For the text-containing cell, return its midpoint in [x, y] coordinate format. 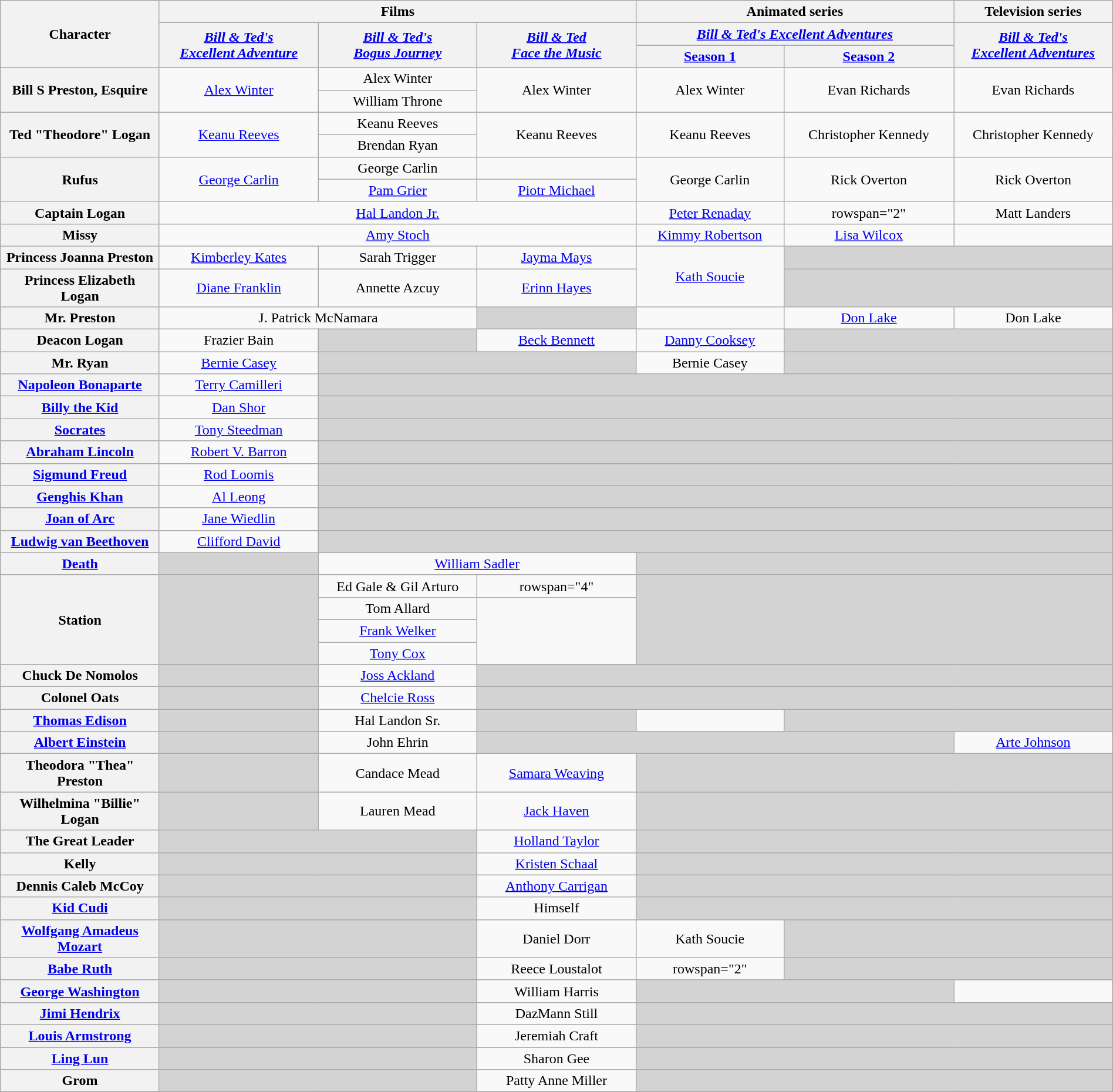
Pam Grier [398, 190]
Season 2 [869, 56]
Robert V. Barron [238, 452]
Arte Johnson [1033, 743]
Abraham Lincoln [80, 452]
Chuck De Nomolos [80, 676]
Amy Stoch [397, 235]
Genghis Khan [80, 497]
William Harris [556, 991]
William Throne [398, 101]
Clifford David [238, 541]
J. Patrick McNamara [318, 318]
Films [397, 12]
Kristen Schaal [556, 864]
Dan Shor [238, 407]
Diane Franklin [238, 288]
Ling Lun [80, 1059]
Theodora "Thea" Preston [80, 773]
Candace Mead [398, 773]
Television series [1033, 12]
Frank Welker [398, 631]
Tom Allard [398, 608]
Jimi Hendrix [80, 1013]
Danny Cooksey [710, 341]
Jeremiah Craft [556, 1036]
Thomas Edison [80, 720]
Mr. Preston [80, 318]
Grom [80, 1081]
rowspan="4" [556, 586]
Deacon Logan [80, 341]
Billy the Kid [80, 407]
Death [80, 564]
Bill & Ted'sExcellent Adventure [238, 45]
Patty Anne Miller [556, 1081]
Beck Bennett [556, 341]
Mr. Ryan [80, 363]
Sigmund Freud [80, 474]
Captain Logan [80, 213]
Terry Camilleri [238, 385]
Joan of Arc [80, 519]
Al Leong [238, 497]
Kelly [80, 864]
Napoleon Bonaparte [80, 385]
Holland Taylor [556, 841]
Babe Ruth [80, 969]
Reece Loustalot [556, 969]
Joss Ackland [398, 676]
Station [80, 619]
Brendan Ryan [398, 146]
Wilhelmina "Billie" Logan [80, 811]
Hal Landon Sr. [398, 720]
DazMann Still [556, 1013]
Bill & Ted'sExcellent Adventures [1033, 45]
Albert Einstein [80, 743]
Tony Steedman [238, 430]
Kimberley Kates [238, 257]
Rod Loomis [238, 474]
Jack Haven [556, 811]
Lisa Wilcox [869, 235]
Bill & Ted's Excellent Adventures [795, 34]
John Ehrin [398, 743]
Ludwig van Beethoven [80, 541]
Season 1 [710, 56]
William Sadler [477, 564]
Annette Azcuy [398, 288]
Anthony Carrigan [556, 886]
Tony Cox [398, 653]
Daniel Dorr [556, 938]
Jayma Mays [556, 257]
Hal Landon Jr. [397, 213]
Princess Joanna Preston [80, 257]
Animated series [795, 12]
Sharon Gee [556, 1059]
Jane Wiedlin [238, 519]
Lauren Mead [398, 811]
Matt Landers [1033, 213]
Character [80, 34]
Himself [556, 908]
Peter Renaday [710, 213]
Socrates [80, 430]
Chelcie Ross [398, 698]
The Great Leader [80, 841]
Louis Armstrong [80, 1036]
Colonel Oats [80, 698]
Piotr Michael [556, 190]
Wolfgang Amadeus Mozart [80, 938]
Bill & Ted'sBogus Journey [398, 45]
Rufus [80, 179]
Erinn Hayes [556, 288]
Samara Weaving [556, 773]
Missy [80, 235]
Princess Elizabeth Logan [80, 288]
Kimmy Robertson [710, 235]
Bill & TedFace the Music [556, 45]
Kid Cudi [80, 908]
Bill S Preston, Esquire [80, 90]
Sarah Trigger [398, 257]
George Washington [80, 991]
Frazier Bain [238, 341]
Dennis Caleb McCoy [80, 886]
Ted "Theodore" Logan [80, 134]
Ed Gale & Gil Arturo [398, 586]
